For the text-containing cell, return its midpoint in [x, y] coordinate format. 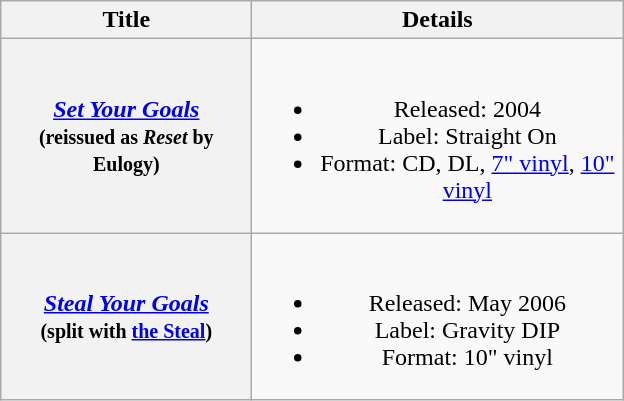
Set Your Goals(reissued as Reset by Eulogy) [126, 136]
Released: 2004Label: Straight OnFormat: CD, DL, 7" vinyl, 10" vinyl [438, 136]
Released: May 2006Label: Gravity DIPFormat: 10" vinyl [438, 316]
Steal Your Goals(split with the Steal) [126, 316]
Title [126, 20]
Details [438, 20]
